Return (X, Y) of the center of cell containing provided text 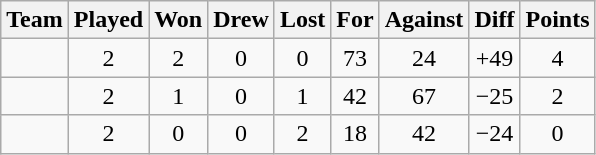
Team (35, 20)
Played (108, 20)
−25 (494, 96)
−24 (494, 134)
18 (355, 134)
Lost (302, 20)
+49 (494, 58)
Diff (494, 20)
Points (558, 20)
67 (424, 96)
4 (558, 58)
Drew (242, 20)
24 (424, 58)
73 (355, 58)
Won (178, 20)
Against (424, 20)
For (355, 20)
